Extract the [X, Y] coordinate from the center of the cell holding the provided text.  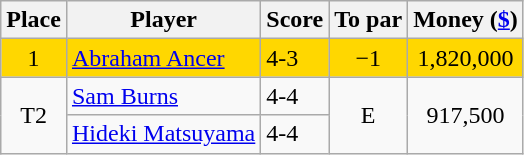
917,500 [466, 115]
Hideki Matsuyama [163, 134]
Sam Burns [163, 96]
1,820,000 [466, 58]
4-3 [295, 58]
Player [163, 20]
T2 [34, 115]
Money ($) [466, 20]
Abraham Ancer [163, 58]
Score [295, 20]
Place [34, 20]
−1 [368, 58]
1 [34, 58]
To par [368, 20]
E [368, 115]
